Pinpoint the cell where the given text exists, returning its (x, y) midpoint coordinate. 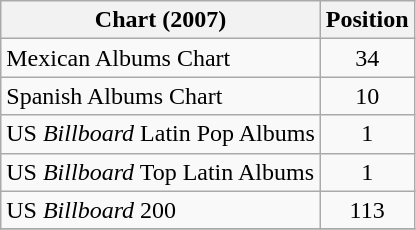
US Billboard Latin Pop Albums (161, 134)
Position (367, 20)
Mexican Albums Chart (161, 58)
US Billboard Top Latin Albums (161, 172)
113 (367, 210)
US Billboard 200 (161, 210)
Chart (2007) (161, 20)
Spanish Albums Chart (161, 96)
10 (367, 96)
34 (367, 58)
